Locate the cell with the specified text and output its [x, y] center coordinate. 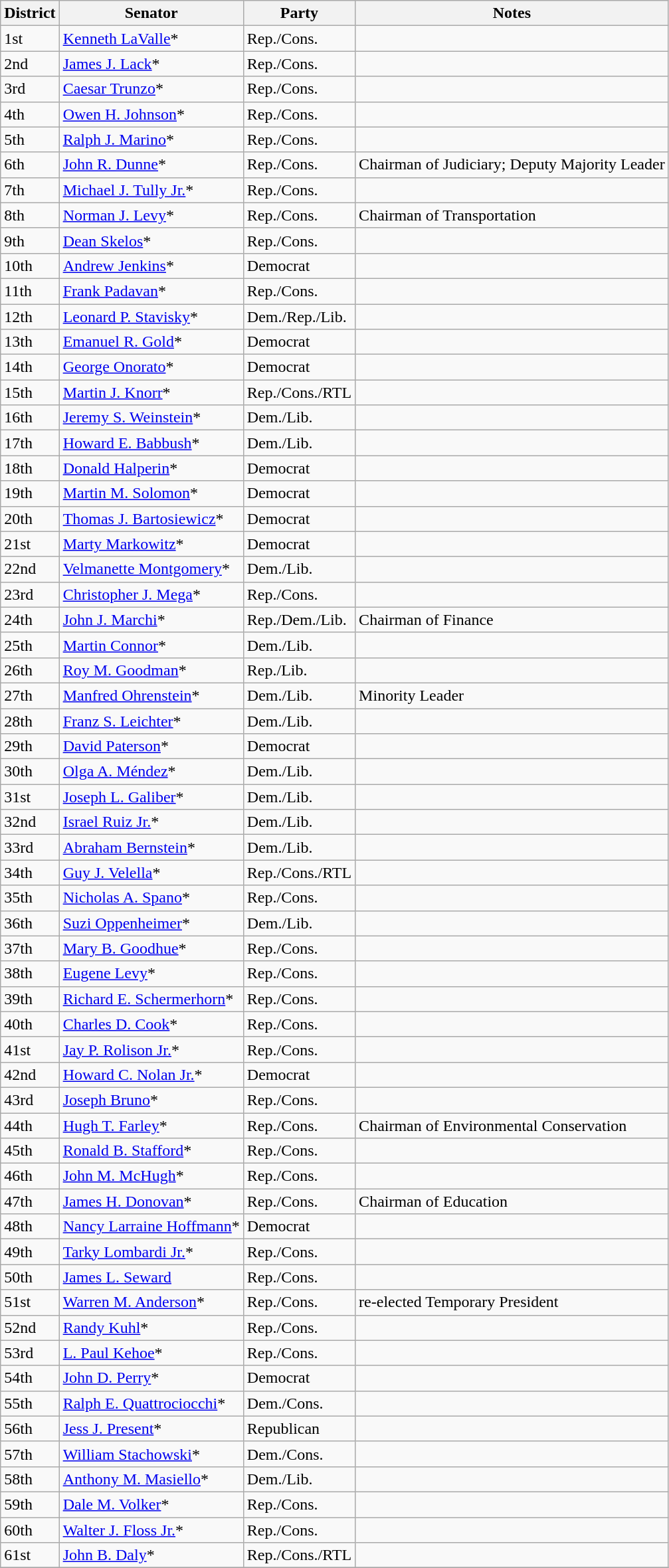
11th [30, 291]
Richard E. Schermerhorn* [151, 999]
35th [30, 898]
Martin Connor* [151, 645]
16th [30, 418]
10th [30, 266]
21st [30, 544]
Dem./Rep./Lib. [299, 317]
John D. Perry* [151, 1378]
24th [30, 620]
Christopher J. Mega* [151, 594]
Party [299, 13]
7th [30, 190]
51st [30, 1302]
L. Paul Kehoe* [151, 1353]
Owen H. Johnson* [151, 114]
Caesar Trunzo* [151, 89]
Dean Skelos* [151, 240]
56th [30, 1429]
4th [30, 114]
Tarky Lombardi Jr.* [151, 1252]
2nd [30, 64]
Donald Halperin* [151, 468]
44th [30, 1126]
John B. Daly* [151, 1555]
David Paterson* [151, 746]
Joseph L. Galiber* [151, 797]
53rd [30, 1353]
Howard E. Babbush* [151, 443]
14th [30, 367]
Suzi Oppenheimer* [151, 923]
Norman J. Levy* [151, 215]
Velmanette Montgomery* [151, 569]
Republican [299, 1429]
38th [30, 974]
Chairman of Judiciary; Deputy Majority Leader [512, 165]
Andrew Jenkins* [151, 266]
Nicholas A. Spano* [151, 898]
19th [30, 493]
Nancy Larraine Hoffmann* [151, 1227]
33rd [30, 847]
Franz S. Leichter* [151, 721]
47th [30, 1201]
Mary B. Goodhue* [151, 948]
Guy J. Velella* [151, 873]
46th [30, 1176]
40th [30, 1024]
6th [30, 165]
Randy Kuhl* [151, 1328]
Charles D. Cook* [151, 1024]
1st [30, 39]
29th [30, 746]
Leonard P. Stavisky* [151, 317]
Senator [151, 13]
Jeremy S. Weinstein* [151, 418]
15th [30, 392]
Chairman of Environmental Conservation [512, 1126]
Frank Padavan* [151, 291]
9th [30, 240]
Kenneth LaValle* [151, 39]
Warren M. Anderson* [151, 1302]
Minority Leader [512, 695]
Rep./Dem./Lib. [299, 620]
Ralph J. Marino* [151, 139]
30th [30, 772]
60th [30, 1529]
25th [30, 645]
Emanuel R. Gold* [151, 342]
13th [30, 342]
39th [30, 999]
12th [30, 317]
59th [30, 1504]
Chairman of Education [512, 1201]
28th [30, 721]
23rd [30, 594]
26th [30, 670]
Jess J. Present* [151, 1429]
Rep./Lib. [299, 670]
3rd [30, 89]
Marty Markowitz* [151, 544]
55th [30, 1403]
Martin M. Solomon* [151, 493]
Anthony M. Masiello* [151, 1479]
Abraham Bernstein* [151, 847]
re-elected Temporary President [512, 1302]
32nd [30, 822]
22nd [30, 569]
36th [30, 923]
45th [30, 1151]
John M. McHugh* [151, 1176]
31st [30, 797]
17th [30, 443]
Roy M. Goodman* [151, 670]
27th [30, 695]
Eugene Levy* [151, 974]
James J. Lack* [151, 64]
8th [30, 215]
48th [30, 1227]
Jay P. Rolison Jr.* [151, 1049]
34th [30, 873]
Olga A. Méndez* [151, 772]
Walter J. Floss Jr.* [151, 1529]
Israel Ruiz Jr.* [151, 822]
37th [30, 948]
John R. Dunne* [151, 165]
Thomas J. Bartosiewicz* [151, 519]
Joseph Bruno* [151, 1100]
Howard C. Nolan Jr.* [151, 1075]
58th [30, 1479]
John J. Marchi* [151, 620]
54th [30, 1378]
Chairman of Transportation [512, 215]
Michael J. Tully Jr.* [151, 190]
Ronald B. Stafford* [151, 1151]
49th [30, 1252]
Manfred Ohrenstein* [151, 695]
43rd [30, 1100]
52nd [30, 1328]
George Onorato* [151, 367]
18th [30, 468]
Hugh T. Farley* [151, 1126]
20th [30, 519]
James H. Donovan* [151, 1201]
James L. Seward [151, 1277]
57th [30, 1454]
William Stachowski* [151, 1454]
Martin J. Knorr* [151, 392]
50th [30, 1277]
41st [30, 1049]
Ralph E. Quattrociocchi* [151, 1403]
Dale M. Volker* [151, 1504]
Notes [512, 13]
District [30, 13]
42nd [30, 1075]
61st [30, 1555]
Chairman of Finance [512, 620]
5th [30, 139]
